Search for the cell housing the specified text and yield its (x, y) center coordinate. 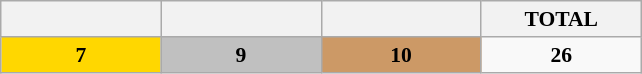
TOTAL (561, 19)
7 (81, 55)
9 (241, 55)
10 (401, 55)
26 (561, 55)
